Extract the (X, Y) coordinate from the center of the cell holding the provided text.  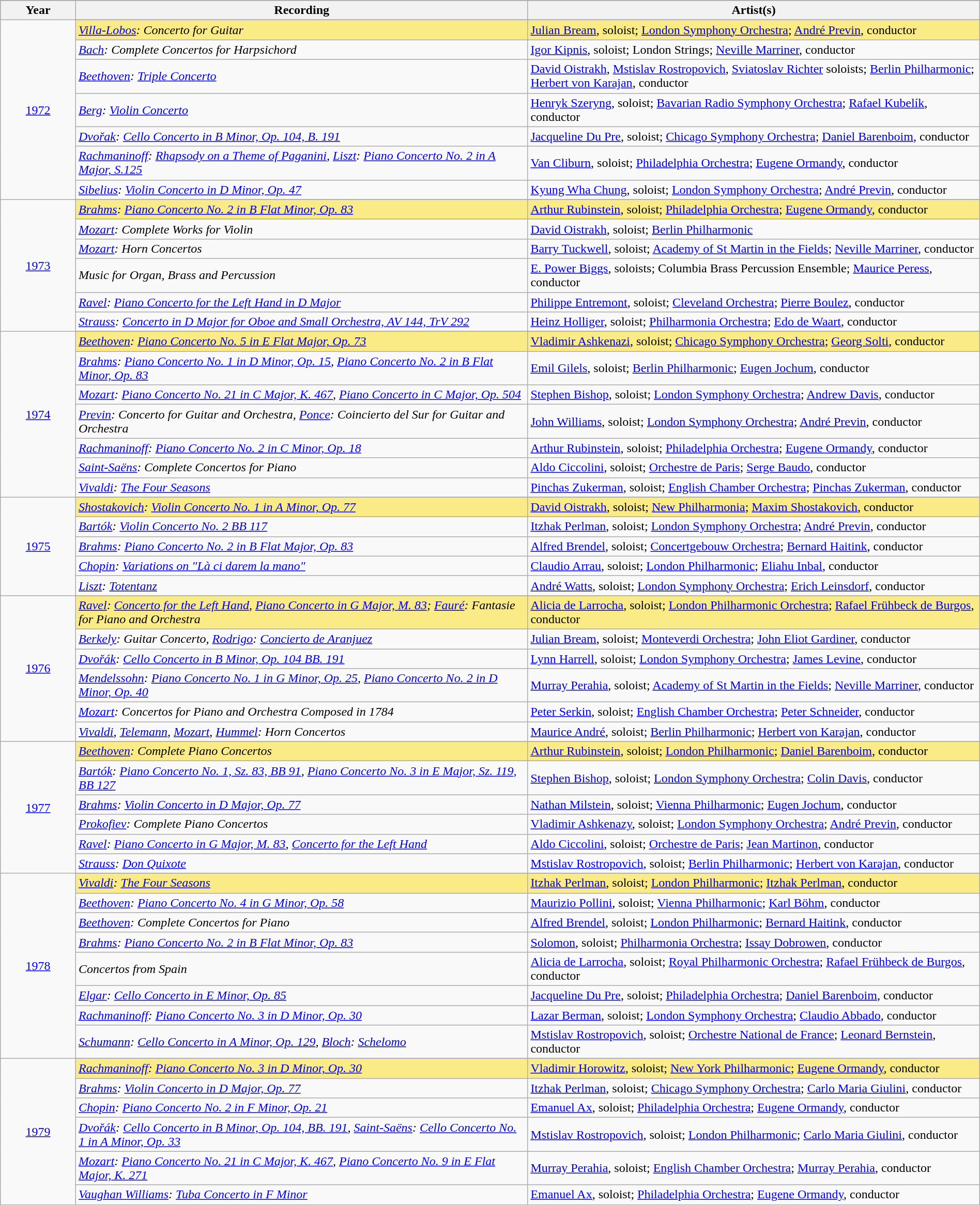
Peter Serkin, soloist; English Chamber Orchestra; Peter Schneider, conductor (754, 712)
E. Power Biggs, soloists; Columbia Brass Percussion Ensemble; Maurice Peress, conductor (754, 275)
Itzhak Perlman, soloist; Chicago Symphony Orchestra; Carlo Maria Giulini, conductor (754, 1088)
Rachmaninoff: Piano Concerto No. 2 in C Minor, Op. 18 (301, 448)
Liszt: Totentanz (301, 585)
Philippe Entremont, soloist; Cleveland Orchestra; Pierre Boulez, conductor (754, 302)
Arthur Rubinstein, soloist; London Philharmonic; Daniel Barenboim, conductor (754, 751)
Elgar: Cello Concerto in E Minor, Op. 85 (301, 995)
Murray Perahia, soloist; Academy of St Martin in the Fields; Neville Marriner, conductor (754, 685)
André Watts, soloist; London Symphony Orchestra; Erich Leinsdorf, conductor (754, 585)
Concertos from Spain (301, 968)
Van Cliburn, soloist; Philadelphia Orchestra; Eugene Ormandy, conductor (754, 163)
Maurice André, soloist; Berlin Philharmonic; Herbert von Karajan, conductor (754, 732)
Emil Gilels, soloist; Berlin Philharmonic; Eugen Jochum, conductor (754, 368)
Brahms: Piano Concerto No. 1 in D Minor, Op. 15, Piano Concerto No. 2 in B Flat Minor, Op. 83 (301, 368)
Vaughan Williams: Tuba Concerto in F Minor (301, 1195)
Rachmaninoff: Rhapsody on a Theme of Paganini, Liszt: Piano Concerto No. 2 in A Major, S.125 (301, 163)
Villa-Lobos: Concerto for Guitar (301, 30)
Dvořák: Cello Concerto in B Minor, Op. 104 BB. 191 (301, 659)
Chopin: Piano Concerto No. 2 in F Minor, Op. 21 (301, 1108)
Mozart: Complete Works for Violin (301, 229)
Vladimir Horowitz, soloist; New York Philharmonic; Eugene Ormandy, conductor (754, 1069)
Brahms: Piano Concerto No. 2 in B Flat Major, Op. 83 (301, 546)
Itzhak Perlman, soloist; London Philharmonic; Itzhak Perlman, conductor (754, 883)
1973 (38, 266)
Vivaldi, Telemann, Mozart, Hummel: Horn Concertos (301, 732)
Beethoven: Complete Concertos for Piano (301, 922)
Mstislav Rostropovich, soloist; Orchestre National de France; Leonard Bernstein, conductor (754, 1042)
Beethoven: Piano Concerto No. 5 in E Flat Major, Op. 73 (301, 342)
Mendelssohn: Piano Concerto No. 1 in G Minor, Op. 25, Piano Concerto No. 2 in D Minor, Op. 40 (301, 685)
Artist(s) (754, 10)
Stephen Bishop, soloist; London Symphony Orchestra; Andrew Davis, conductor (754, 395)
Julian Bream, soloist; Monteverdi Orchestra; John Eliot Gardiner, conductor (754, 639)
John Williams, soloist; London Symphony Orchestra; André Previn, conductor (754, 422)
Aldo Ciccolini, soloist; Orchestre de Paris; Serge Baudo, conductor (754, 468)
Ravel: Piano Concerto for the Left Hand in D Major (301, 302)
Pinchas Zukerman, soloist; English Chamber Orchestra; Pinchas Zukerman, conductor (754, 487)
1977 (38, 807)
Prokofiev: Complete Piano Concertos (301, 824)
Julian Bream, soloist; London Symphony Orchestra; André Previn, conductor (754, 30)
1979 (38, 1132)
Sibelius: Violin Concerto in D Minor, Op. 47 (301, 190)
Vladimir Ashkenazy, soloist; London Symphony Orchestra; André Previn, conductor (754, 824)
Year (38, 10)
Lynn Harrell, soloist; London Symphony Orchestra; James Levine, conductor (754, 659)
Nathan Milstein, soloist; Vienna Philharmonic; Eugen Jochum, conductor (754, 805)
Aldo Ciccolini, soloist; Orchestre de Paris; Jean Martinon, conductor (754, 844)
Dvořak: Cello Concerto in B Minor, Op. 104, B. 191 (301, 136)
David Oistrakh, Mstislav Rostropovich, Sviatoslav Richter soloists; Berlin Philharmonic; Herbert von Karajan, conductor (754, 76)
Stephen Bishop, soloist; London Symphony Orchestra; Colin Davis, conductor (754, 778)
Ravel: Concerto for the Left Hand, Piano Concerto in G Major, M. 83; Fauré: Fantasie for Piano and Orchestra (301, 612)
Itzhak Perlman, soloist; London Symphony Orchestra; André Previn, conductor (754, 527)
Bartók: Violin Concerto No. 2 BB 117 (301, 527)
Chopin: Variations on "Là ci darem la mano" (301, 566)
Beethoven: Piano Concerto No. 4 in G Minor, Op. 58 (301, 903)
Mstislav Rostropovich, soloist; Berlin Philharmonic; Herbert von Karajan, conductor (754, 863)
Henryk Szeryng, soloist; Bavarian Radio Symphony Orchestra; Rafael Kubelík, conductor (754, 110)
Mstislav Rostropovich, soloist; London Philharmonic; Carlo Maria Giulini, conductor (754, 1135)
Mozart: Piano Concerto No. 21 in C Major, K. 467, Piano Concerto in C Major, Op. 504 (301, 395)
David Oistrakh, soloist; New Philharmonia; Maxim Shostakovich, conductor (754, 507)
Murray Perahia, soloist; English Chamber Orchestra; Murray Perahia, conductor (754, 1168)
Bach: Complete Concertos for Harpsichord (301, 50)
Claudio Arrau, soloist; London Philharmonic; Eliahu Inbal, conductor (754, 566)
Solomon, soloist; Philharmonia Orchestra; Issay Dobrowen, conductor (754, 942)
Ravel: Piano Concerto in G Major, M. 83, Concerto for the Left Hand (301, 844)
Alfred Brendel, soloist; London Philharmonic; Bernard Haitink, conductor (754, 922)
Barry Tuckwell, soloist; Academy of St Martin in the Fields; Neville Marriner, conductor (754, 249)
Beethoven: Triple Concerto (301, 76)
Recording (301, 10)
Dvořák: Cello Concerto in B Minor, Op. 104, BB. 191, Saint-Saëns: Cello Concerto No. 1 in A Minor, Op. 33 (301, 1135)
Berkely: Guitar Concerto, Rodrigo: Concierto de Aranjuez (301, 639)
Strauss: Concerto in D Major for Oboe and Small Orchestra, AV 144, TrV 292 (301, 322)
1975 (38, 546)
Igor Kipnis, soloist; London Strings; Neville Marriner, conductor (754, 50)
Mozart: Piano Concerto No. 21 in C Major, K. 467, Piano Concerto No. 9 in E Flat Major, K. 271 (301, 1168)
Bartók: Piano Concerto No. 1, Sz. 83, BB 91, Piano Concerto No. 3 in E Major, Sz. 119, BB 127 (301, 778)
Kyung Wha Chung, soloist; London Symphony Orchestra; André Previn, conductor (754, 190)
1976 (38, 668)
Alfred Brendel, soloist; Concertgebouw Orchestra; Bernard Haitink, conductor (754, 546)
Maurizio Pollini, soloist; Vienna Philharmonic; Karl Böhm, conductor (754, 903)
Vladimir Ashkenazi, soloist; Chicago Symphony Orchestra; Georg Solti, conductor (754, 342)
Mozart: Horn Concertos (301, 249)
Mozart: Concertos for Piano and Orchestra Composed in 1784 (301, 712)
Shostakovich: Violin Concerto No. 1 in A Minor, Op. 77 (301, 507)
Lazar Berman, soloist; London Symphony Orchestra; Claudio Abbado, conductor (754, 1015)
Saint-Saëns: Complete Concertos for Piano (301, 468)
David Oistrakh, soloist; Berlin Philharmonic (754, 229)
Music for Organ, Brass and Percussion (301, 275)
Schumann: Cello Concerto in A Minor, Op. 129, Bloch: Schelomo (301, 1042)
Beethoven: Complete Piano Concertos (301, 751)
Heinz Holliger, soloist; Philharmonia Orchestra; Edo de Waart, conductor (754, 322)
Previn: Concerto for Guitar and Orchestra, Ponce: Coincierto del Sur for Guitar and Orchestra (301, 422)
Berg: Violin Concerto (301, 110)
1978 (38, 966)
Strauss: Don Quixote (301, 863)
1972 (38, 110)
Alicia de Larrocha, soloist; Royal Philharmonic Orchestra; Rafael Frühbeck de Burgos, conductor (754, 968)
1974 (38, 414)
Jacqueline Du Pre, soloist; Philadelphia Orchestra; Daniel Barenboim, conductor (754, 995)
Alicia de Larrocha, soloist; London Philharmonic Orchestra; Rafael Frühbeck de Burgos, conductor (754, 612)
Jacqueline Du Pre, soloist; Chicago Symphony Orchestra; Daniel Barenboim, conductor (754, 136)
